Return the [x, y] coordinate for the center point of the cell that contains the specified text.  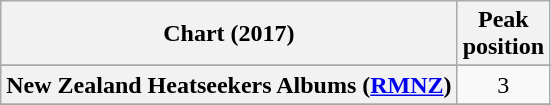
Peak position [503, 34]
3 [503, 85]
New Zealand Heatseekers Albums (RMNZ) [229, 85]
Chart (2017) [229, 34]
